Find where the given text appears and provide that cell's center as (X, Y) coordinate. 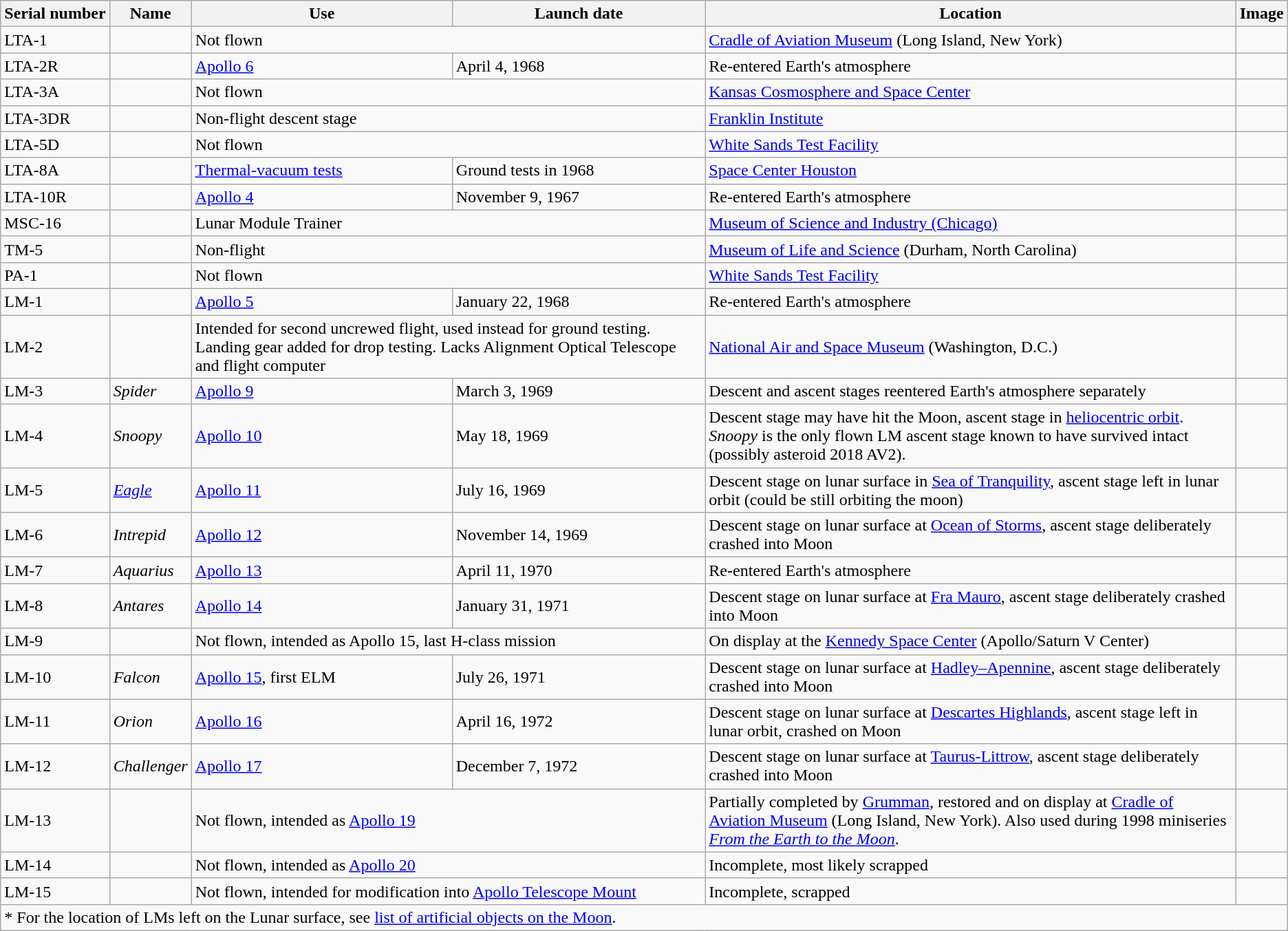
Launch date (579, 14)
December 7, 1972 (579, 767)
LM-3 (55, 392)
Apollo 17 (322, 767)
Snoopy (150, 436)
LTA-2R (55, 66)
Non-flight descent stage (449, 118)
LM-8 (55, 606)
Not flown, intended as Apollo 15, last H-class mission (449, 641)
LTA-8A (55, 171)
May 18, 1969 (579, 436)
LTA-1 (55, 40)
Incomplete, most likely scrapped (970, 865)
Not flown, intended as Apollo 19 (449, 820)
National Air and Space Museum (Washington, D.C.) (970, 347)
Space Center Houston (970, 171)
LM-15 (55, 891)
Antares (150, 606)
Apollo 11 (322, 490)
Apollo 4 (322, 197)
April 11, 1970 (579, 570)
Apollo 15, first ELM (322, 677)
Challenger (150, 767)
Cradle of Aviation Museum (Long Island, New York) (970, 40)
LM-12 (55, 767)
* For the location of LMs left on the Lunar surface, see list of artificial objects on the Moon. (644, 917)
LM-5 (55, 490)
MSC-16 (55, 223)
July 16, 1969 (579, 490)
PA-1 (55, 275)
LM-14 (55, 865)
Descent stage on lunar surface at Taurus-Littrow, ascent stage deliberately crashed into Moon (970, 767)
Lunar Module Trainer (449, 223)
January 22, 1968 (579, 301)
Franklin Institute (970, 118)
Museum of Life and Science (Durham, North Carolina) (970, 249)
Apollo 5 (322, 301)
Descent stage on lunar surface at Fra Mauro, ascent stage deliberately crashed into Moon (970, 606)
LM-10 (55, 677)
November 9, 1967 (579, 197)
LM-9 (55, 641)
July 26, 1971 (579, 677)
Apollo 13 (322, 570)
Intrepid (150, 535)
April 16, 1972 (579, 721)
Name (150, 14)
Descent stage on lunar surface in Sea of Tranquility, ascent stage left in lunar orbit (could be still orbiting the moon) (970, 490)
Aquarius (150, 570)
On display at the Kennedy Space Center (Apollo/Saturn V Center) (970, 641)
TM-5 (55, 249)
Descent stage on lunar surface at Descartes Highlands, ascent stage left in lunar orbit, crashed on Moon (970, 721)
Not flown, intended as Apollo 20 (449, 865)
LTA-3DR (55, 118)
LM-11 (55, 721)
Apollo 6 (322, 66)
LM-4 (55, 436)
Thermal-vacuum tests (322, 171)
Kansas Cosmosphere and Space Center (970, 92)
Non-flight (449, 249)
LTA-5D (55, 145)
LTA-10R (55, 197)
Museum of Science and Industry (Chicago) (970, 223)
LM-1 (55, 301)
Ground tests in 1968 (579, 171)
LM-7 (55, 570)
March 3, 1969 (579, 392)
LM-13 (55, 820)
Falcon (150, 677)
Descent and ascent stages reentered Earth's atmosphere separately (970, 392)
Descent stage on lunar surface at Ocean of Storms, ascent stage deliberately crashed into Moon (970, 535)
Serial number (55, 14)
Eagle (150, 490)
Orion (150, 721)
Incomplete, scrapped (970, 891)
Not flown, intended for modification into Apollo Telescope Mount (449, 891)
Apollo 10 (322, 436)
Apollo 9 (322, 392)
Location (970, 14)
Apollo 14 (322, 606)
LTA-3A (55, 92)
Spider (150, 392)
Apollo 16 (322, 721)
Descent stage on lunar surface at Hadley–Apennine, ascent stage deliberately crashed into Moon (970, 677)
Use (322, 14)
LM-6 (55, 535)
Apollo 12 (322, 535)
LM-2 (55, 347)
January 31, 1971 (579, 606)
Image (1262, 14)
November 14, 1969 (579, 535)
April 4, 1968 (579, 66)
